Pinpoint the cell where the given text exists, returning its (x, y) midpoint coordinate. 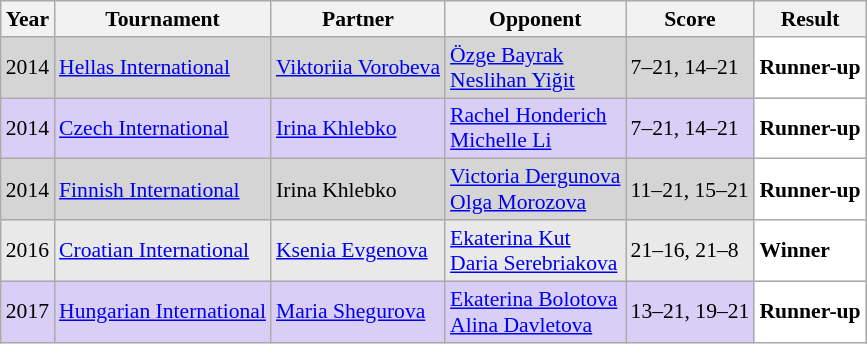
Hellas International (162, 68)
Ksenia Evgenova (358, 250)
Croatian International (162, 250)
Partner (358, 19)
Özge Bayrak Neslihan Yiğit (535, 68)
Czech International (162, 128)
Result (810, 19)
13–21, 19–21 (690, 312)
2016 (28, 250)
Opponent (535, 19)
Ekaterina Bolotova Alina Davletova (535, 312)
Viktoriia Vorobeva (358, 68)
Tournament (162, 19)
Maria Shegurova (358, 312)
Ekaterina Kut Daria Serebriakova (535, 250)
2017 (28, 312)
Victoria Dergunova Olga Morozova (535, 190)
21–16, 21–8 (690, 250)
11–21, 15–21 (690, 190)
Rachel Honderich Michelle Li (535, 128)
Score (690, 19)
Finnish International (162, 190)
Year (28, 19)
Winner (810, 250)
Hungarian International (162, 312)
